Determine the [x, y] coordinate at the center of the cell enclosing the given text.  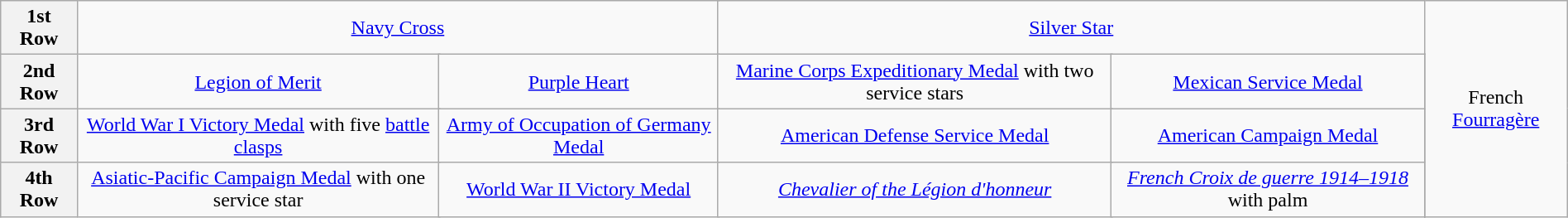
Mexican Service Medal [1268, 81]
World War I Victory Medal with five battle clasps [258, 136]
4th Row [40, 189]
World War II Victory Medal [579, 189]
French Croix de guerre 1914–1918 with palm [1268, 189]
American Campaign Medal [1268, 136]
3rd Row [40, 136]
Asiatic-Pacific Campaign Medal with one service star [258, 189]
American Defense Service Medal [915, 136]
Marine Corps Expeditionary Medal with two service stars [915, 81]
Army of Occupation of Germany Medal [579, 136]
2nd Row [40, 81]
Purple Heart [579, 81]
Navy Cross [397, 28]
Chevalier of the Légion d'honneur [915, 189]
1st Row [40, 28]
Legion of Merit [258, 81]
Silver Star [1071, 28]
French Fourragère [1495, 109]
